Output the (X, Y) coordinate of the center of the cell containing the given text.  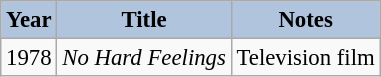
Title (144, 20)
Year (29, 20)
No Hard Feelings (144, 58)
Television film (306, 58)
Notes (306, 20)
1978 (29, 58)
